Pinpoint the cell where the given text exists, returning its [X, Y] midpoint coordinate. 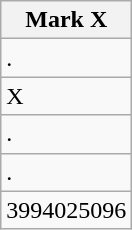
X [66, 96]
3994025096 [66, 210]
Mark X [66, 20]
